Scan for the cell matching the given text and deliver its (x, y) coordinate at center. 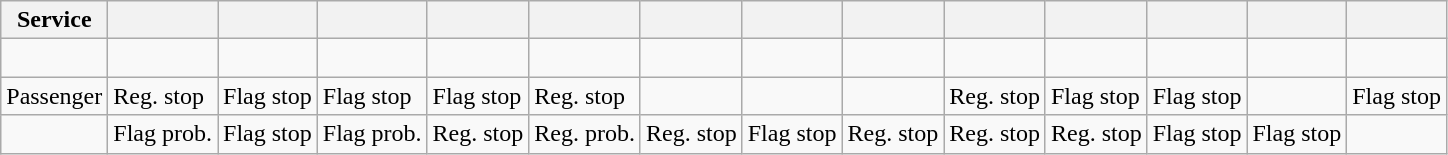
Service (54, 20)
Passenger (54, 96)
Reg. prob. (585, 134)
